For the text-containing cell, return its midpoint in (X, Y) coordinate format. 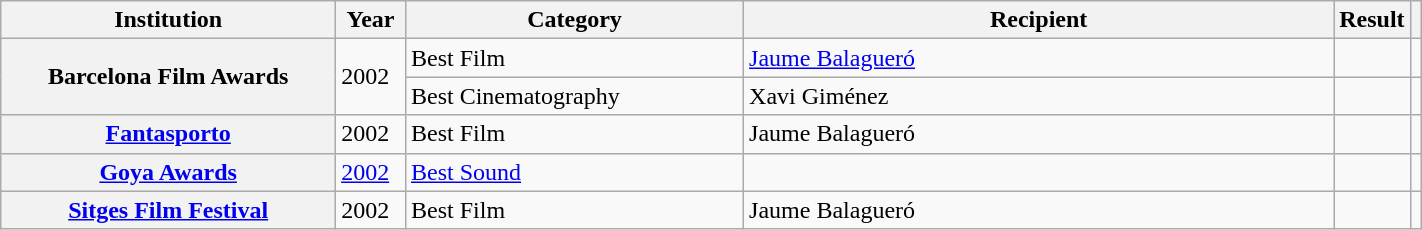
Best Cinematography (574, 96)
Institution (168, 20)
Goya Awards (168, 172)
Fantasporto (168, 134)
Category (574, 20)
Best Sound (574, 172)
Xavi Giménez (1039, 96)
Barcelona Film Awards (168, 77)
Recipient (1039, 20)
Result (1372, 20)
Year (371, 20)
Sitges Film Festival (168, 210)
